Identify which cell holds the provided text, then report its (X, Y) central coordinate. 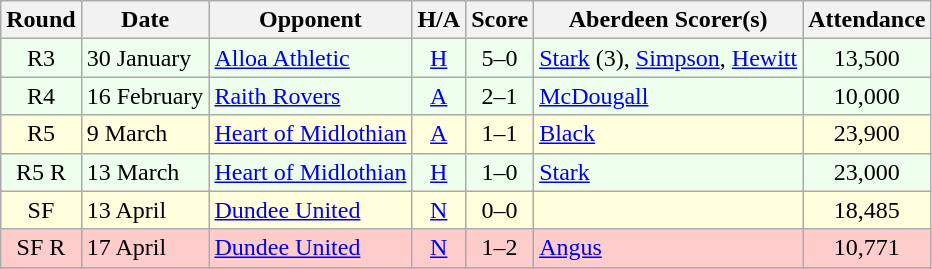
Raith Rovers (310, 96)
Black (668, 134)
Score (500, 20)
Attendance (867, 20)
23,000 (867, 172)
18,485 (867, 210)
1–0 (500, 172)
2–1 (500, 96)
SF (41, 210)
30 January (145, 58)
Stark (3), Simpson, Hewitt (668, 58)
10,771 (867, 248)
5–0 (500, 58)
R5 (41, 134)
13 April (145, 210)
McDougall (668, 96)
17 April (145, 248)
Round (41, 20)
13,500 (867, 58)
1–2 (500, 248)
0–0 (500, 210)
SF R (41, 248)
H/A (439, 20)
R3 (41, 58)
Opponent (310, 20)
Angus (668, 248)
9 March (145, 134)
R4 (41, 96)
13 March (145, 172)
Aberdeen Scorer(s) (668, 20)
23,900 (867, 134)
Date (145, 20)
16 February (145, 96)
1–1 (500, 134)
R5 R (41, 172)
Alloa Athletic (310, 58)
10,000 (867, 96)
Stark (668, 172)
